Detect which cell encompasses the target text, then output its [x, y] center coordinate. 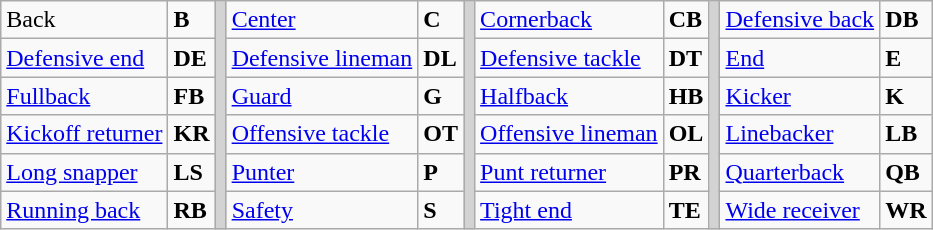
LB [906, 134]
DE [192, 58]
DB [906, 20]
C [441, 20]
Tight end [570, 210]
End [800, 58]
QB [906, 172]
G [441, 96]
Defensive back [800, 20]
PR [686, 172]
Cornerback [570, 20]
FB [192, 96]
Fullback [84, 96]
Offensive lineman [570, 134]
Linebacker [800, 134]
B [192, 20]
Safety [322, 210]
S [441, 210]
Back [84, 20]
Center [322, 20]
RB [192, 210]
KR [192, 134]
Long snapper [84, 172]
LS [192, 172]
Kickoff returner [84, 134]
Halfback [570, 96]
Guard [322, 96]
OT [441, 134]
DT [686, 58]
HB [686, 96]
Punt returner [570, 172]
WR [906, 210]
Wide receiver [800, 210]
Quarterback [800, 172]
Running back [84, 210]
CB [686, 20]
P [441, 172]
Offensive tackle [322, 134]
TE [686, 210]
Kicker [800, 96]
OL [686, 134]
E [906, 58]
Defensive lineman [322, 58]
Defensive tackle [570, 58]
DL [441, 58]
K [906, 96]
Punter [322, 172]
Defensive end [84, 58]
